Identify which cell holds the provided text, then report its (x, y) central coordinate. 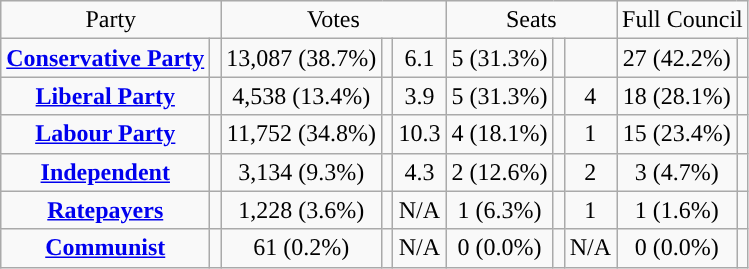
Labour Party (106, 134)
4.3 (420, 172)
Conservative Party (106, 58)
1 (6.3%) (500, 210)
13,087 (38.7%) (302, 58)
3,134 (9.3%) (302, 172)
15 (23.4%) (676, 134)
4 (590, 96)
3.9 (420, 96)
18 (28.1%) (676, 96)
61 (0.2%) (302, 248)
6.1 (420, 58)
11,752 (34.8%) (302, 134)
4 (18.1%) (500, 134)
27 (42.2%) (676, 58)
1,228 (3.6%) (302, 210)
Ratepayers (106, 210)
10.3 (420, 134)
Independent (106, 172)
Liberal Party (106, 96)
1 (1.6%) (676, 210)
2 (12.6%) (500, 172)
Full Council (682, 20)
2 (590, 172)
Party (111, 20)
3 (4.7%) (676, 172)
Seats (532, 20)
Votes (334, 20)
Communist (106, 248)
4,538 (13.4%) (302, 96)
